Determine the (X, Y) coordinate at the center of the cell enclosing the given text.  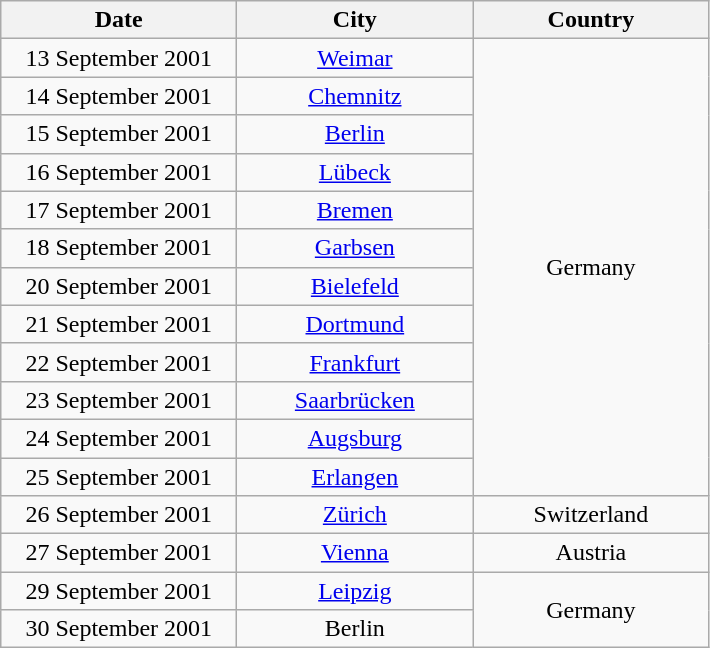
30 September 2001 (119, 629)
18 September 2001 (119, 248)
Zürich (355, 515)
Garbsen (355, 248)
Erlangen (355, 477)
Chemnitz (355, 96)
26 September 2001 (119, 515)
17 September 2001 (119, 210)
Country (591, 20)
Leipzig (355, 591)
Date (119, 20)
Austria (591, 553)
Bielefeld (355, 286)
Bremen (355, 210)
Switzerland (591, 515)
21 September 2001 (119, 324)
Vienna (355, 553)
14 September 2001 (119, 96)
Augsburg (355, 438)
13 September 2001 (119, 58)
23 September 2001 (119, 400)
29 September 2001 (119, 591)
Lübeck (355, 172)
Dortmund (355, 324)
27 September 2001 (119, 553)
16 September 2001 (119, 172)
15 September 2001 (119, 134)
Saarbrücken (355, 400)
20 September 2001 (119, 286)
22 September 2001 (119, 362)
City (355, 20)
Weimar (355, 58)
24 September 2001 (119, 438)
Frankfurt (355, 362)
25 September 2001 (119, 477)
